Locate the cell with the specified text and output its [X, Y] center coordinate. 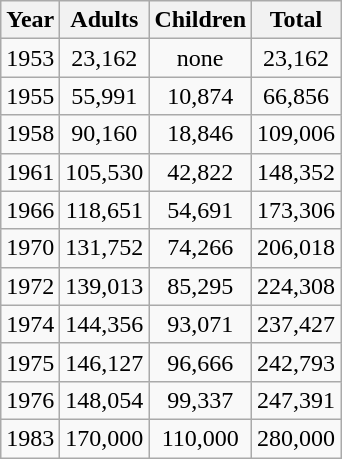
55,991 [104, 96]
131,752 [104, 248]
10,874 [200, 96]
237,427 [296, 324]
Children [200, 20]
90,160 [104, 134]
66,856 [296, 96]
148,352 [296, 172]
247,391 [296, 400]
139,013 [104, 286]
93,071 [200, 324]
18,846 [200, 134]
170,000 [104, 438]
224,308 [296, 286]
Year [30, 20]
74,266 [200, 248]
54,691 [200, 210]
146,127 [104, 362]
1974 [30, 324]
105,530 [104, 172]
42,822 [200, 172]
148,054 [104, 400]
1976 [30, 400]
1953 [30, 58]
118,651 [104, 210]
Adults [104, 20]
173,306 [296, 210]
99,337 [200, 400]
96,666 [200, 362]
none [200, 58]
1975 [30, 362]
206,018 [296, 248]
1970 [30, 248]
1983 [30, 438]
280,000 [296, 438]
1961 [30, 172]
1955 [30, 96]
109,006 [296, 134]
1958 [30, 134]
1966 [30, 210]
144,356 [104, 324]
242,793 [296, 362]
Total [296, 20]
1972 [30, 286]
110,000 [200, 438]
85,295 [200, 286]
